Search for the cell housing the specified text and yield its [X, Y] center coordinate. 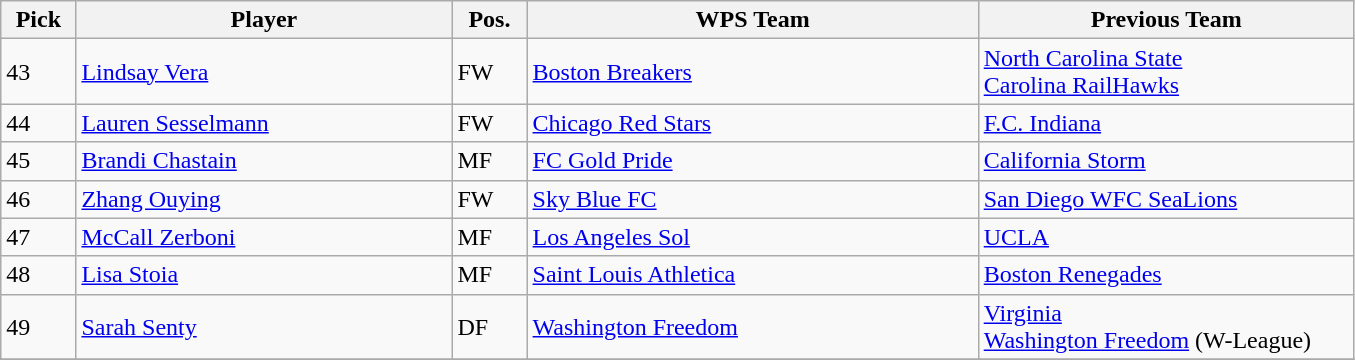
Sarah Senty [264, 326]
Pick [38, 20]
Saint Louis Athletica [752, 275]
North Carolina StateCarolina RailHawks [1166, 72]
Lisa Stoia [264, 275]
F.C. Indiana [1166, 123]
Chicago Red Stars [752, 123]
DF [490, 326]
Player [264, 20]
45 [38, 161]
Los Angeles Sol [752, 237]
44 [38, 123]
Washington Freedom [752, 326]
Previous Team [1166, 20]
California Storm [1166, 161]
49 [38, 326]
Boston Renegades [1166, 275]
46 [38, 199]
Zhang Ouying [264, 199]
McCall Zerboni [264, 237]
Brandi Chastain [264, 161]
43 [38, 72]
Lauren Sesselmann [264, 123]
Boston Breakers [752, 72]
Pos. [490, 20]
VirginiaWashington Freedom (W-League) [1166, 326]
San Diego WFC SeaLions [1166, 199]
47 [38, 237]
UCLA [1166, 237]
Sky Blue FC [752, 199]
FC Gold Pride [752, 161]
WPS Team [752, 20]
Lindsay Vera [264, 72]
48 [38, 275]
